Return (X, Y) of the center of cell containing provided text 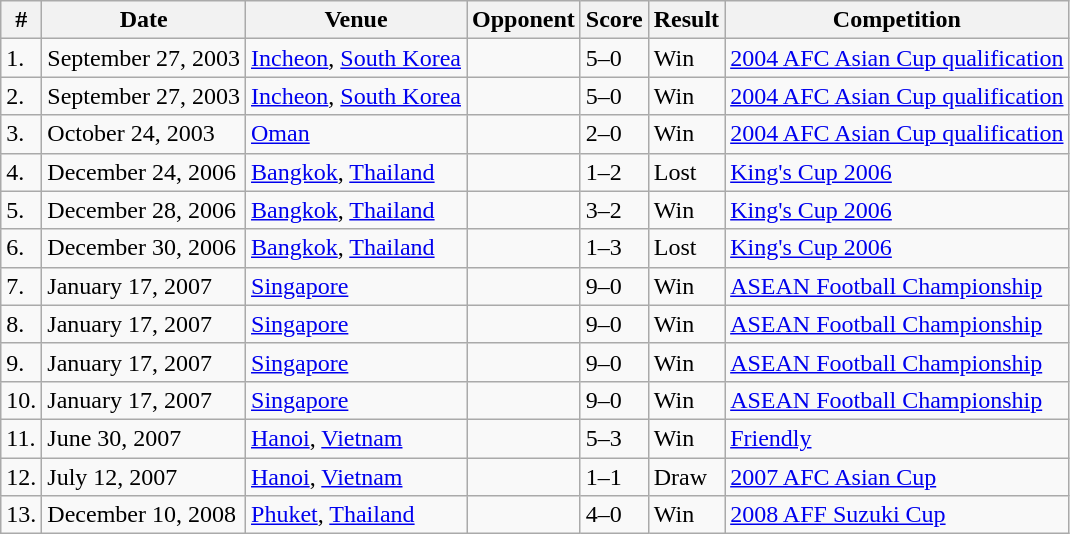
Oman (356, 134)
5. (22, 210)
1. (22, 58)
8. (22, 324)
3. (22, 134)
3–2 (614, 210)
11. (22, 438)
2007 AFC Asian Cup (897, 477)
Date (144, 20)
5–3 (614, 438)
# (22, 20)
10. (22, 400)
December 28, 2006 (144, 210)
Opponent (524, 20)
Competition (897, 20)
Phuket, Thailand (356, 515)
2. (22, 96)
2–0 (614, 134)
Draw (686, 477)
9. (22, 362)
4–0 (614, 515)
Score (614, 20)
Venue (356, 20)
12. (22, 477)
Result (686, 20)
13. (22, 515)
July 12, 2007 (144, 477)
December 24, 2006 (144, 172)
1–2 (614, 172)
6. (22, 248)
7. (22, 286)
June 30, 2007 (144, 438)
2008 AFF Suzuki Cup (897, 515)
1–3 (614, 248)
December 30, 2006 (144, 248)
4. (22, 172)
1–1 (614, 477)
October 24, 2003 (144, 134)
December 10, 2008 (144, 515)
Friendly (897, 438)
